Provide the [x, y] coordinate of the cell's center where the given text is located.  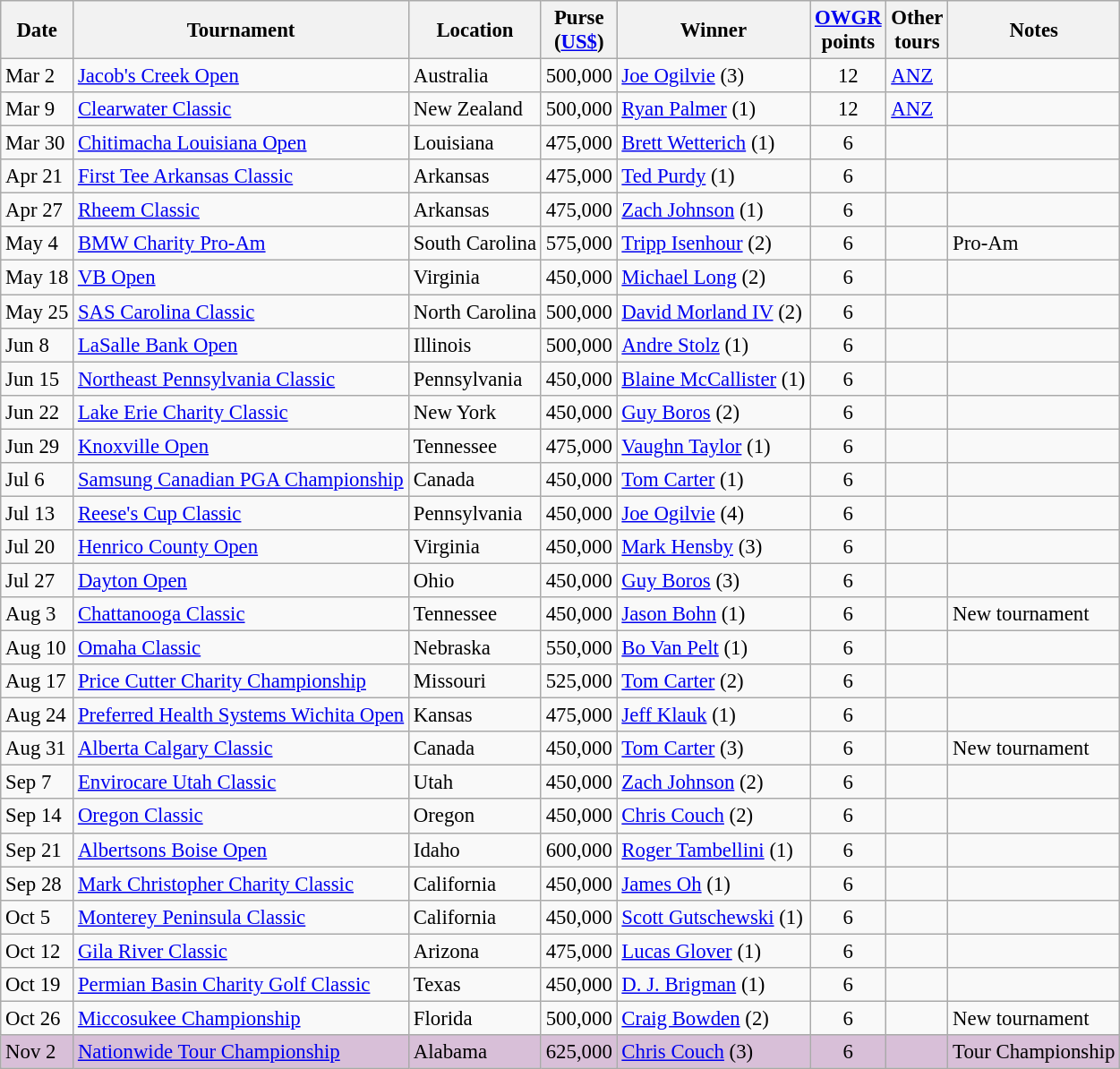
625,000 [578, 1052]
Lake Erie Charity Classic [242, 412]
Monterey Peninsula Classic [242, 917]
Idaho [475, 850]
Jacob's Creek Open [242, 76]
Texas [475, 985]
Jun 29 [38, 446]
Mar 30 [38, 143]
Vaughn Taylor (1) [714, 446]
Missouri [475, 681]
Joe Ogilvie (3) [714, 76]
Brett Wetterich (1) [714, 143]
Chitimacha Louisiana Open [242, 143]
Sep 7 [38, 783]
Louisiana [475, 143]
Blaine McCallister (1) [714, 379]
Ted Purdy (1) [714, 176]
North Carolina [475, 312]
Preferred Health Systems Wichita Open [242, 715]
Ryan Palmer (1) [714, 109]
575,000 [578, 244]
Lucas Glover (1) [714, 951]
Kansas [475, 715]
Jun 22 [38, 412]
Australia [475, 76]
Sep 21 [38, 850]
Chattanooga Classic [242, 614]
VB Open [242, 278]
LaSalle Bank Open [242, 345]
Albertsons Boise Open [242, 850]
Purse(US$) [578, 30]
Henrico County Open [242, 547]
Samsung Canadian PGA Championship [242, 480]
Oct 12 [38, 951]
James Oh (1) [714, 884]
Aug 24 [38, 715]
Alabama [475, 1052]
OWGRpoints [849, 30]
Utah [475, 783]
Notes [1034, 30]
Oct 5 [38, 917]
Guy Boros (3) [714, 580]
Tournament [242, 30]
Gila River Classic [242, 951]
600,000 [578, 850]
Oregon [475, 817]
Scott Gutschewski (1) [714, 917]
Craig Bowden (2) [714, 1018]
SAS Carolina Classic [242, 312]
Envirocare Utah Classic [242, 783]
Reese's Cup Classic [242, 513]
Arizona [475, 951]
Tom Carter (1) [714, 480]
Jul 20 [38, 547]
Tom Carter (3) [714, 748]
Mar 2 [38, 76]
Ohio [475, 580]
Bo Van Pelt (1) [714, 648]
Sep 14 [38, 817]
Zach Johnson (2) [714, 783]
First Tee Arkansas Classic [242, 176]
525,000 [578, 681]
Mar 9 [38, 109]
Winner [714, 30]
Zach Johnson (1) [714, 210]
Guy Boros (2) [714, 412]
Illinois [475, 345]
Aug 31 [38, 748]
Chris Couch (2) [714, 817]
David Morland IV (2) [714, 312]
May 18 [38, 278]
BMW Charity Pro-Am [242, 244]
Andre Stolz (1) [714, 345]
Oct 19 [38, 985]
Clearwater Classic [242, 109]
Knoxville Open [242, 446]
Oregon Classic [242, 817]
Nebraska [475, 648]
D. J. Brigman (1) [714, 985]
Jun 15 [38, 379]
Oct 26 [38, 1018]
Miccosukee Championship [242, 1018]
Pro-Am [1034, 244]
550,000 [578, 648]
Mark Christopher Charity Classic [242, 884]
Aug 3 [38, 614]
Joe Ogilvie (4) [714, 513]
New Zealand [475, 109]
May 4 [38, 244]
Dayton Open [242, 580]
Jeff Klauk (1) [714, 715]
Rheem Classic [242, 210]
Jun 8 [38, 345]
Aug 17 [38, 681]
Nationwide Tour Championship [242, 1052]
Jason Bohn (1) [714, 614]
South Carolina [475, 244]
Date [38, 30]
Florida [475, 1018]
Tour Championship [1034, 1052]
Jul 27 [38, 580]
Roger Tambellini (1) [714, 850]
Tom Carter (2) [714, 681]
Apr 21 [38, 176]
Apr 27 [38, 210]
Mark Hensby (3) [714, 547]
Othertours [917, 30]
May 25 [38, 312]
Nov 2 [38, 1052]
Alberta Calgary Classic [242, 748]
Chris Couch (3) [714, 1052]
Jul 6 [38, 480]
Tripp Isenhour (2) [714, 244]
Location [475, 30]
Michael Long (2) [714, 278]
Sep 28 [38, 884]
Omaha Classic [242, 648]
Aug 10 [38, 648]
Permian Basin Charity Golf Classic [242, 985]
Price Cutter Charity Championship [242, 681]
Jul 13 [38, 513]
Northeast Pennsylvania Classic [242, 379]
New York [475, 412]
